Return (X, Y) of the center of cell containing provided text 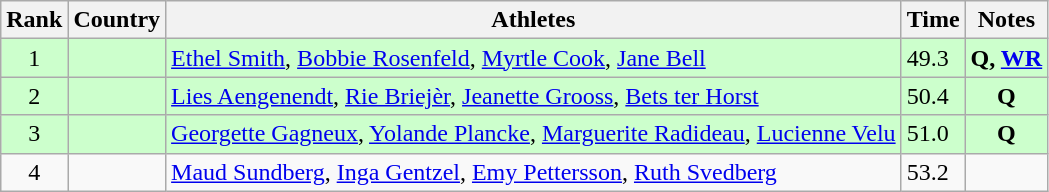
Q, WR (1006, 58)
Time (933, 20)
Lies Aengenendt, Rie Briejèr, Jeanette Grooss, Bets ter Horst (534, 96)
2 (34, 96)
Georgette Gagneux, Yolande Plancke, Marguerite Radideau, Lucienne Velu (534, 134)
3 (34, 134)
4 (34, 172)
Maud Sundberg, Inga Gentzel, Emy Pettersson, Ruth Svedberg (534, 172)
53.2 (933, 172)
Rank (34, 20)
51.0 (933, 134)
1 (34, 58)
50.4 (933, 96)
Country (117, 20)
49.3 (933, 58)
Ethel Smith, Bobbie Rosenfeld, Myrtle Cook, Jane Bell (534, 58)
Athletes (534, 20)
Notes (1006, 20)
